Extract the [X, Y] coordinate from the center of the cell holding the provided text.  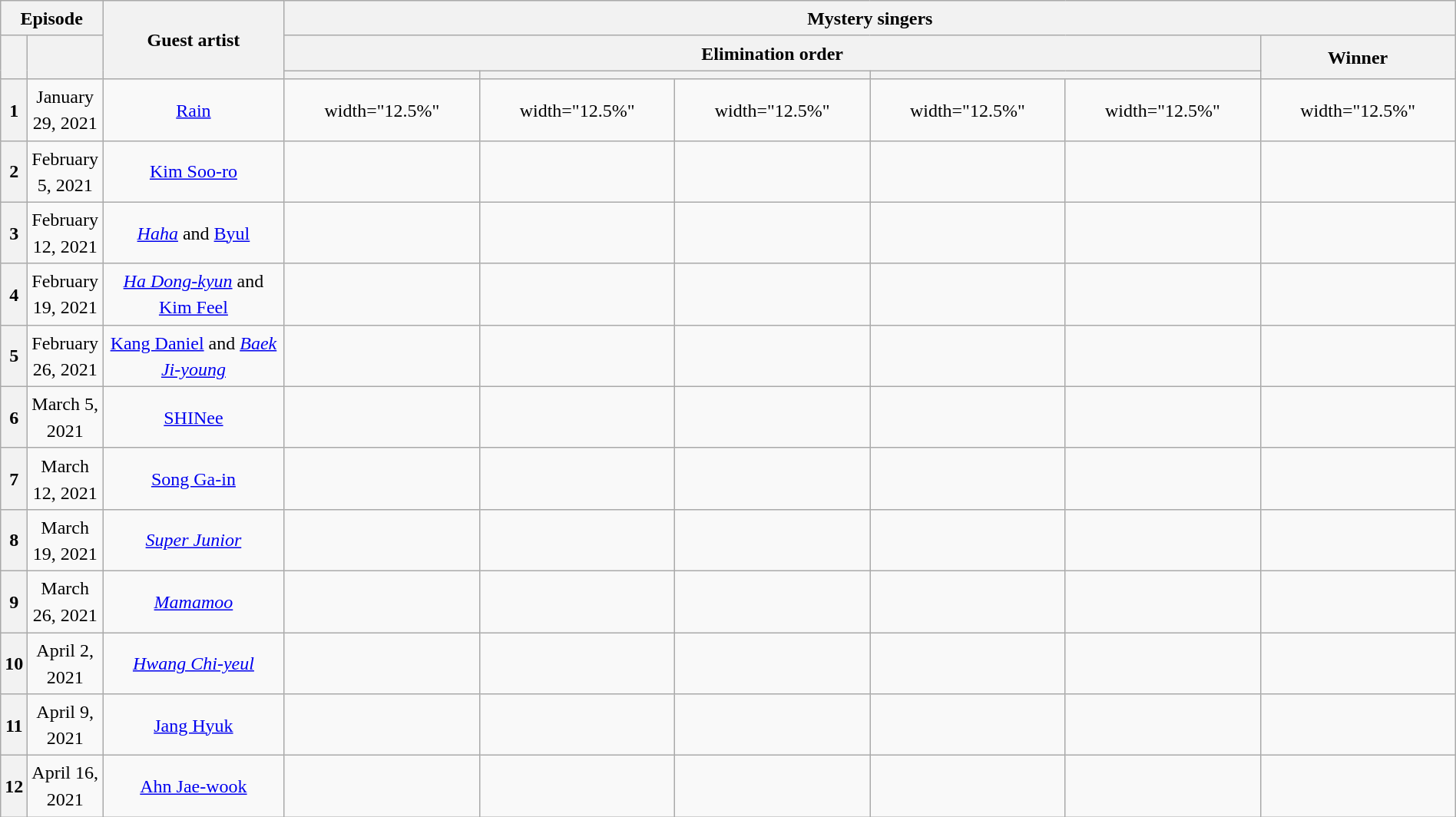
March 5, 2021 [65, 417]
4 [14, 294]
March 19, 2021 [65, 540]
SHINee [194, 417]
February 26, 2021 [65, 356]
February 19, 2021 [65, 294]
8 [14, 540]
10 [14, 663]
Mamamoo [194, 601]
2 [14, 171]
April 16, 2021 [65, 786]
Kang Daniel and Baek Ji-young [194, 356]
Rain [194, 110]
Elimination order [773, 53]
7 [14, 478]
January 29, 2021 [65, 110]
Guest artist [194, 40]
Super Junior [194, 540]
3 [14, 233]
Episode [52, 18]
6 [14, 417]
5 [14, 356]
11 [14, 725]
Haha and Byul [194, 233]
Hwang Chi-yeul [194, 663]
Ha Dong-kyun and Kim Feel [194, 294]
Jang Hyuk [194, 725]
February 5, 2021 [65, 171]
12 [14, 786]
April 9, 2021 [65, 725]
Winner [1358, 57]
Song Ga-in [194, 478]
Ahn Jae-wook [194, 786]
Kim Soo-ro [194, 171]
February 12, 2021 [65, 233]
March 12, 2021 [65, 478]
March 26, 2021 [65, 601]
1 [14, 110]
9 [14, 601]
April 2, 2021 [65, 663]
Mystery singers [869, 18]
